Extract the (X, Y) coordinate from the center of the cell holding the provided text.  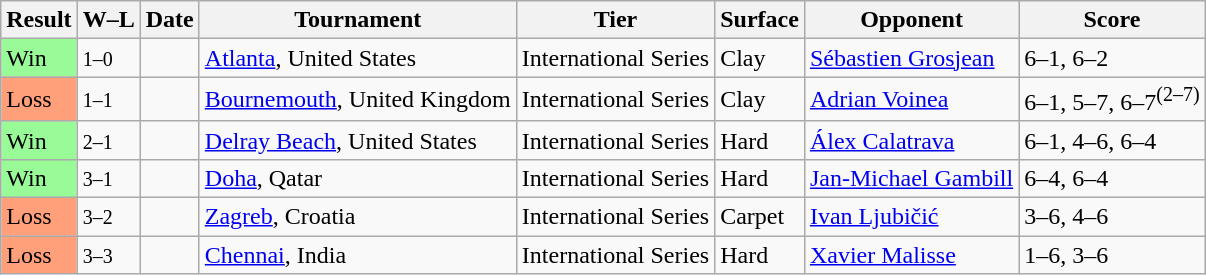
3–1 (108, 178)
Bournemouth, United Kingdom (358, 100)
W–L (108, 20)
Opponent (911, 20)
1–6, 3–6 (1112, 255)
Atlanta, United States (358, 58)
Adrian Voinea (911, 100)
2–1 (108, 140)
6–4, 6–4 (1112, 178)
Zagreb, Croatia (358, 217)
3–2 (108, 217)
1–1 (108, 100)
3–3 (108, 255)
Tier (615, 20)
Ivan Ljubičić (911, 217)
Delray Beach, United States (358, 140)
6–1, 6–2 (1112, 58)
Jan-Michael Gambill (911, 178)
Result (39, 20)
6–1, 4–6, 6–4 (1112, 140)
Score (1112, 20)
3–6, 4–6 (1112, 217)
Tournament (358, 20)
Álex Calatrava (911, 140)
Surface (760, 20)
Sébastien Grosjean (911, 58)
Chennai, India (358, 255)
6–1, 5–7, 6–7(2–7) (1112, 100)
Date (170, 20)
Carpet (760, 217)
1–0 (108, 58)
Xavier Malisse (911, 255)
Doha, Qatar (358, 178)
